Return the (x, y) coordinate for the center point of the cell that contains the specified text.  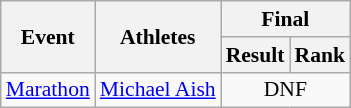
Michael Aish (158, 90)
Athletes (158, 36)
Event (48, 36)
Rank (320, 55)
Marathon (48, 90)
Final (286, 19)
DNF (286, 90)
Result (256, 55)
